Find where the given text appears and provide that cell's center as [X, Y] coordinate. 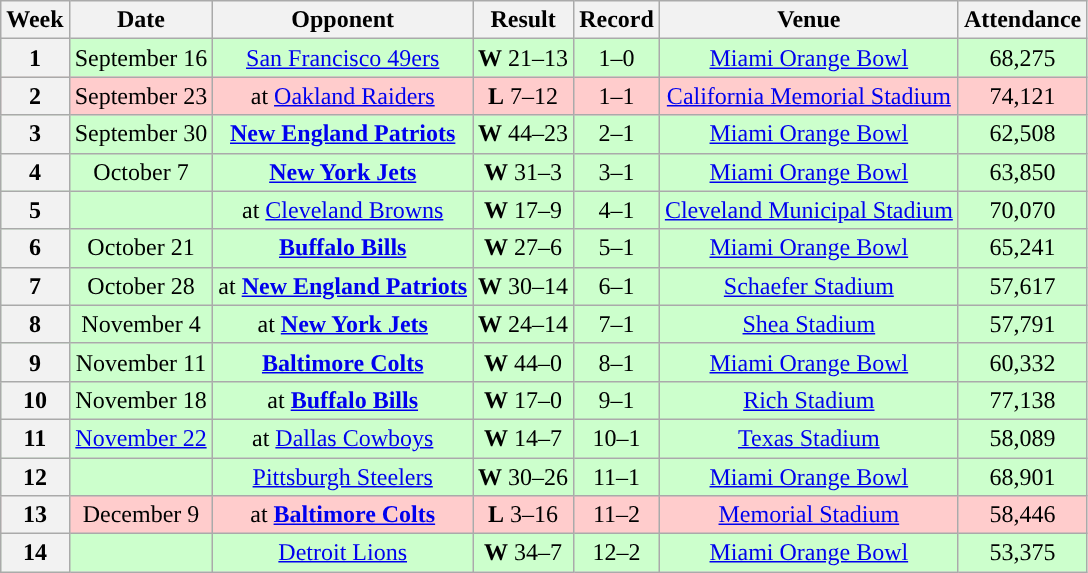
14 [35, 553]
74,121 [1022, 96]
W 34–7 [524, 553]
4 [35, 172]
W 14–7 [524, 438]
Detroit Lions [343, 553]
Result [524, 20]
1–0 [617, 58]
58,446 [1022, 515]
11–1 [617, 477]
Date [141, 20]
October 21 [141, 248]
at New York Jets [343, 324]
Baltimore Colts [343, 362]
10 [35, 400]
New England Patriots [343, 134]
Rich Stadium [808, 400]
November 18 [141, 400]
9–1 [617, 400]
57,617 [1022, 286]
60,332 [1022, 362]
62,508 [1022, 134]
53,375 [1022, 553]
W 24–14 [524, 324]
1 [35, 58]
November 22 [141, 438]
W 31–3 [524, 172]
6 [35, 248]
W 21–13 [524, 58]
San Francisco 49ers [343, 58]
Week [35, 20]
Pittsburgh Steelers [343, 477]
6–1 [617, 286]
Buffalo Bills [343, 248]
at Cleveland Browns [343, 210]
7–1 [617, 324]
68,275 [1022, 58]
at Buffalo Bills [343, 400]
7 [35, 286]
70,070 [1022, 210]
65,241 [1022, 248]
Venue [808, 20]
58,089 [1022, 438]
8–1 [617, 362]
3–1 [617, 172]
68,901 [1022, 477]
2 [35, 96]
L 7–12 [524, 96]
11–2 [617, 515]
11 [35, 438]
12–2 [617, 553]
Shea Stadium [808, 324]
at Baltimore Colts [343, 515]
4–1 [617, 210]
Texas Stadium [808, 438]
at Oakland Raiders [343, 96]
63,850 [1022, 172]
Record [617, 20]
W 30–14 [524, 286]
November 4 [141, 324]
September 16 [141, 58]
5 [35, 210]
77,138 [1022, 400]
Cleveland Municipal Stadium [808, 210]
W 44–0 [524, 362]
December 9 [141, 515]
2–1 [617, 134]
September 30 [141, 134]
W 30–26 [524, 477]
Attendance [1022, 20]
September 23 [141, 96]
W 27–6 [524, 248]
13 [35, 515]
57,791 [1022, 324]
W 44–23 [524, 134]
Opponent [343, 20]
L 3–16 [524, 515]
October 7 [141, 172]
W 17–9 [524, 210]
at New England Patriots [343, 286]
W 17–0 [524, 400]
at Dallas Cowboys [343, 438]
Memorial Stadium [808, 515]
Schaefer Stadium [808, 286]
8 [35, 324]
1–1 [617, 96]
California Memorial Stadium [808, 96]
5–1 [617, 248]
October 28 [141, 286]
9 [35, 362]
12 [35, 477]
New York Jets [343, 172]
November 11 [141, 362]
10–1 [617, 438]
3 [35, 134]
